Capture the cell that displays the provided text and extract its (x, y) central coordinate. 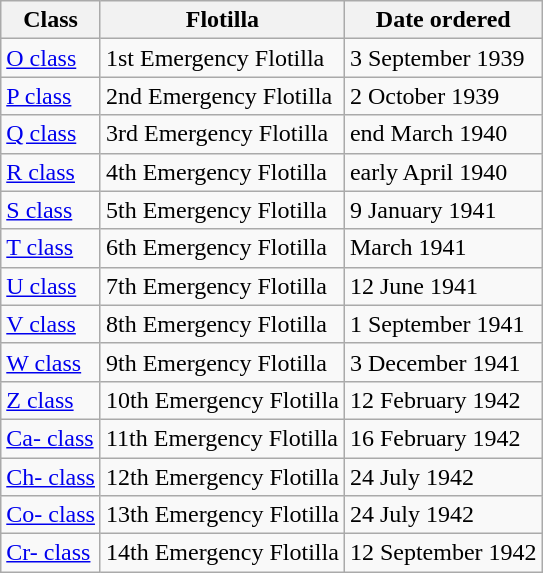
12th Emergency Flotilla (222, 477)
O class (51, 58)
16 February 1942 (443, 438)
11th Emergency Flotilla (222, 438)
1 September 1941 (443, 324)
Z class (51, 400)
3 September 1939 (443, 58)
3rd Emergency Flotilla (222, 134)
12 February 1942 (443, 400)
1st Emergency Flotilla (222, 58)
March 1941 (443, 248)
end March 1940 (443, 134)
W class (51, 362)
Ch- class (51, 477)
13th Emergency Flotilla (222, 515)
9th Emergency Flotilla (222, 362)
12 June 1941 (443, 286)
Flotilla (222, 20)
8th Emergency Flotilla (222, 324)
5th Emergency Flotilla (222, 210)
Date ordered (443, 20)
P class (51, 96)
early April 1940 (443, 172)
Cr- class (51, 553)
T class (51, 248)
12 September 1942 (443, 553)
Q class (51, 134)
4th Emergency Flotilla (222, 172)
Co- class (51, 515)
2 October 1939 (443, 96)
14th Emergency Flotilla (222, 553)
9 January 1941 (443, 210)
Ca- class (51, 438)
7th Emergency Flotilla (222, 286)
R class (51, 172)
6th Emergency Flotilla (222, 248)
S class (51, 210)
2nd Emergency Flotilla (222, 96)
U class (51, 286)
3 December 1941 (443, 362)
V class (51, 324)
10th Emergency Flotilla (222, 400)
Class (51, 20)
